Output the (x, y) coordinate of the center of the cell containing the given text.  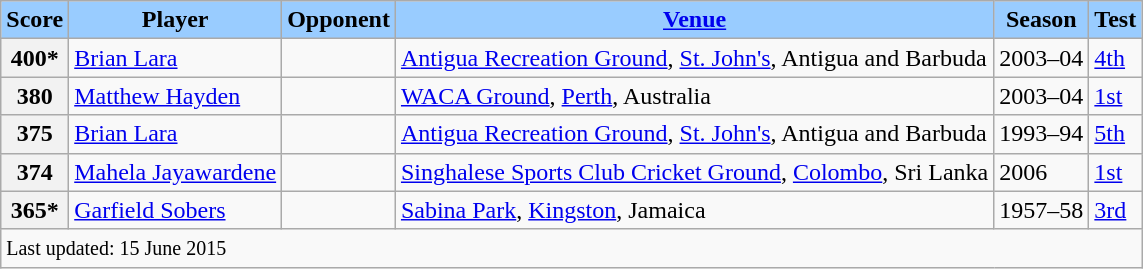
365* (35, 210)
4th (1116, 58)
400* (35, 58)
Last updated: 15 June 2015 (572, 248)
1957–58 (1042, 210)
Singhalese Sports Club Cricket Ground, Colombo, Sri Lanka (694, 172)
WACA Ground, Perth, Australia (694, 96)
Garfield Sobers (176, 210)
Opponent (339, 20)
Season (1042, 20)
1993–94 (1042, 134)
Player (176, 20)
Score (35, 20)
3rd (1116, 210)
380 (35, 96)
Venue (694, 20)
2006 (1042, 172)
Matthew Hayden (176, 96)
375 (35, 134)
374 (35, 172)
Test (1116, 20)
5th (1116, 134)
Sabina Park, Kingston, Jamaica (694, 210)
Mahela Jayawardene (176, 172)
